Capture the cell that displays the provided text and extract its (X, Y) central coordinate. 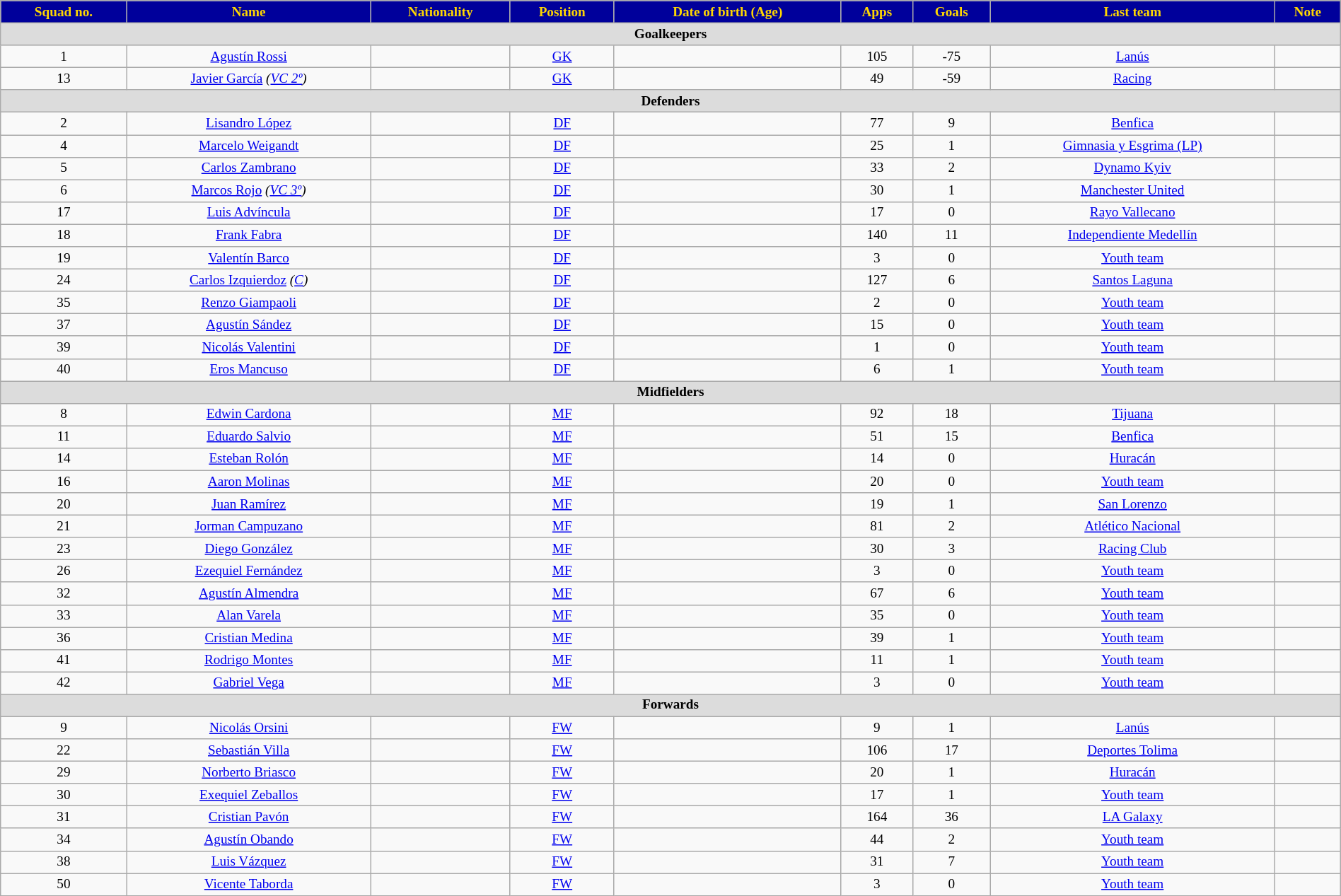
Marcos Rojo (VC 3º) (249, 191)
Luis Vázquez (249, 862)
Goalkeepers (670, 34)
38 (64, 862)
49 (877, 78)
42 (64, 683)
Nicolás Orsini (249, 728)
Nationality (440, 12)
5 (64, 168)
Vicente Taborda (249, 885)
Cristian Pavón (249, 818)
29 (64, 772)
Norberto Briasco (249, 772)
40 (64, 370)
127 (877, 280)
Marcelo Weigandt (249, 146)
Juan Ramírez (249, 504)
-59 (951, 78)
Agustín Sández (249, 325)
22 (64, 750)
Jorman Campuzano (249, 526)
16 (64, 482)
Edwin Cardona (249, 414)
51 (877, 437)
Position (562, 12)
8 (64, 414)
Aaron Molinas (249, 482)
24 (64, 280)
Tijuana (1132, 414)
Javier García (VC 2º) (249, 78)
Renzo Giampaoli (249, 303)
Goals (951, 12)
26 (64, 571)
Nicolás Valentini (249, 347)
4 (64, 146)
Santos Laguna (1132, 280)
Squad no. (64, 12)
San Lorenzo (1132, 504)
21 (64, 526)
44 (877, 839)
Date of birth (Age) (727, 12)
13 (64, 78)
105 (877, 57)
Independiente Medellín (1132, 235)
Luis Advíncula (249, 213)
Cristian Medina (249, 638)
Note (1307, 12)
34 (64, 839)
Manchester United (1132, 191)
77 (877, 124)
Agustín Almendra (249, 593)
50 (64, 885)
Gimnasia y Esgrima (LP) (1132, 146)
7 (951, 862)
67 (877, 593)
Eduardo Salvio (249, 437)
-75 (951, 57)
LA Galaxy (1132, 818)
Ezequiel Fernández (249, 571)
81 (877, 526)
Apps (877, 12)
Diego González (249, 549)
106 (877, 750)
Racing (1132, 78)
92 (877, 414)
Alan Varela (249, 616)
Carlos Izquierdoz (C) (249, 280)
Rodrigo Montes (249, 661)
23 (64, 549)
Last team (1132, 12)
140 (877, 235)
Agustín Rossi (249, 57)
Valentín Barco (249, 258)
Rayo Vallecano (1132, 213)
Forwards (670, 705)
164 (877, 818)
25 (877, 146)
Lisandro López (249, 124)
41 (64, 661)
Racing Club (1132, 549)
Agustín Obando (249, 839)
32 (64, 593)
Midfielders (670, 392)
Name (249, 12)
37 (64, 325)
Gabriel Vega (249, 683)
Atlético Nacional (1132, 526)
Eros Mancuso (249, 370)
Exequiel Zeballos (249, 795)
Defenders (670, 101)
Dynamo Kyiv (1132, 168)
Deportes Tolima (1132, 750)
Esteban Rolón (249, 459)
Frank Fabra (249, 235)
Sebastián Villa (249, 750)
Carlos Zambrano (249, 168)
